Return the [x, y] coordinate for the center point of the cell that contains the specified text.  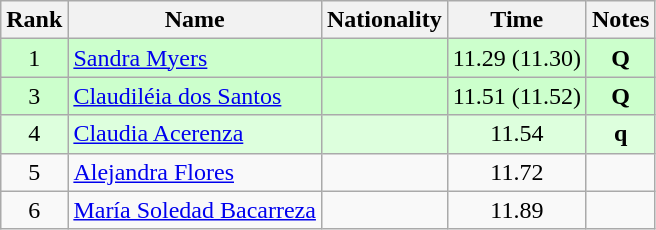
Nationality [384, 20]
Rank [34, 20]
11.72 [516, 172]
3 [34, 96]
q [620, 134]
Time [516, 20]
Alejandra Flores [195, 172]
11.51 (11.52) [516, 96]
María Soledad Bacarreza [195, 210]
Notes [620, 20]
6 [34, 210]
5 [34, 172]
Name [195, 20]
Sandra Myers [195, 58]
4 [34, 134]
1 [34, 58]
Claudia Acerenza [195, 134]
Claudiléia dos Santos [195, 96]
11.54 [516, 134]
11.89 [516, 210]
11.29 (11.30) [516, 58]
